Return [X, Y] of the center of cell containing provided text 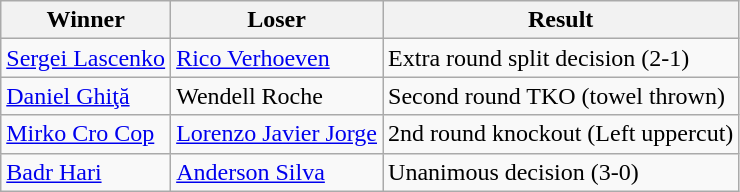
2nd round knockout (Left uppercut) [561, 134]
Winner [86, 20]
Extra round split decision (2-1) [561, 58]
Unanimous decision (3-0) [561, 172]
Anderson Silva [277, 172]
Second round TKO (towel thrown) [561, 96]
Result [561, 20]
Loser [277, 20]
Mirko Cro Cop [86, 134]
Sergei Lascenko [86, 58]
Rico Verhoeven [277, 58]
Badr Hari [86, 172]
Wendell Roche [277, 96]
Daniel Ghiţă [86, 96]
Lorenzo Javier Jorge [277, 134]
